Scan for the cell matching the given text and deliver its (x, y) coordinate at center. 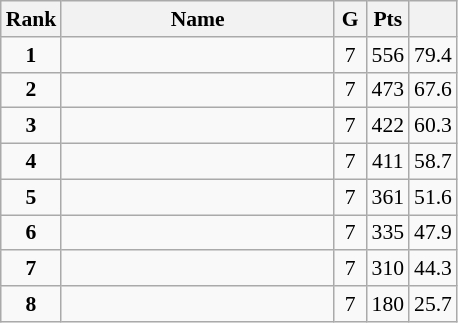
60.3 (433, 126)
47.9 (433, 233)
422 (388, 126)
473 (388, 90)
G (350, 19)
51.6 (433, 197)
5 (32, 197)
556 (388, 55)
Name (198, 19)
79.4 (433, 55)
Rank (32, 19)
8 (32, 304)
310 (388, 269)
335 (388, 233)
4 (32, 162)
180 (388, 304)
3 (32, 126)
6 (32, 233)
1 (32, 55)
411 (388, 162)
Pts (388, 19)
361 (388, 197)
44.3 (433, 269)
67.6 (433, 90)
2 (32, 90)
58.7 (433, 162)
25.7 (433, 304)
